Capture the cell that displays the provided text and extract its (X, Y) central coordinate. 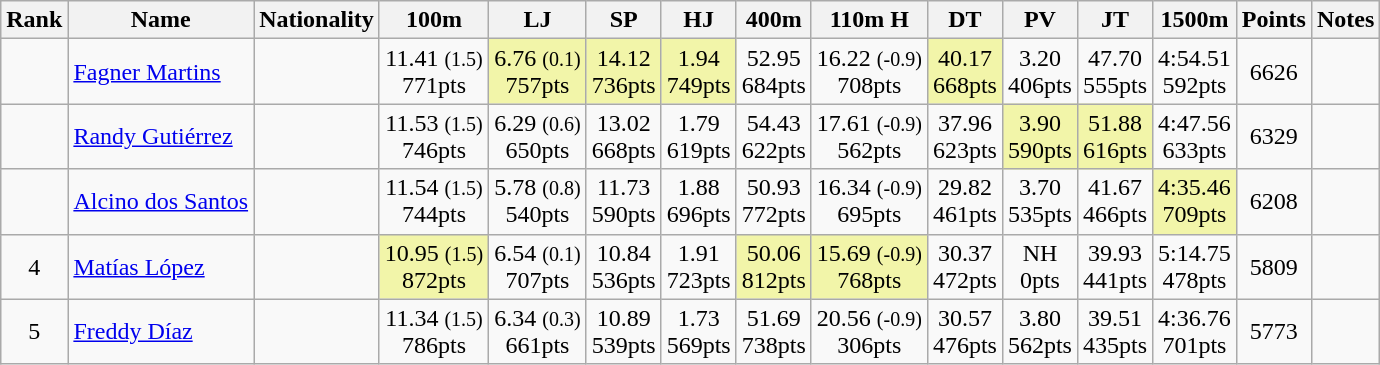
1.91 723pts (698, 266)
10.84 536pts (624, 266)
Name (161, 20)
6.34 (0.3) 661pts (538, 332)
DT (964, 20)
Freddy Díaz (161, 332)
11.41 (1.5) 771pts (434, 72)
1.79 619pts (698, 136)
6.76 (0.1) 757pts (538, 72)
11.34 (1.5) 786pts (434, 332)
13.02 668pts (624, 136)
6329 (1274, 136)
16.34 (-0.9) 695pts (869, 202)
17.61 (-0.9) 562pts (869, 136)
50.06 812pts (774, 266)
16.22 (-0.9) 708pts (869, 72)
10.89 539pts (624, 332)
Points (1274, 20)
PV (1040, 20)
15.69 (-0.9) 768pts (869, 266)
Alcino dos Santos (161, 202)
3.80 562pts (1040, 332)
110m H (869, 20)
5773 (1274, 332)
3.90 590pts (1040, 136)
14.12 736pts (624, 72)
Randy Gutiérrez (161, 136)
3.70 535pts (1040, 202)
52.95 684pts (774, 72)
LJ (538, 20)
20.56 (-0.9) 306pts (869, 332)
6626 (1274, 72)
3.20 406pts (1040, 72)
5809 (1274, 266)
39.93 441pts (1114, 266)
11.53 (1.5) 746pts (434, 136)
5.78 (0.8) 540pts (538, 202)
39.51 435pts (1114, 332)
51.88 616pts (1114, 136)
100m (434, 20)
11.54 (1.5) 744pts (434, 202)
Rank (34, 20)
40.17 668pts (964, 72)
54.43 622pts (774, 136)
50.93 772pts (774, 202)
1.88 696pts (698, 202)
4:36.76 701pts (1195, 332)
37.96 623pts (964, 136)
11.73 590pts (624, 202)
4:35.46 709pts (1195, 202)
Notes (1345, 20)
Fagner Martins (161, 72)
4 (34, 266)
41.67 466pts (1114, 202)
Matías López (161, 266)
30.37 472pts (964, 266)
51.69 738pts (774, 332)
47.70 555pts (1114, 72)
HJ (698, 20)
1.73 569pts (698, 332)
10.95 (1.5) 872pts (434, 266)
4:47.56 633pts (1195, 136)
6208 (1274, 202)
30.57 476pts (964, 332)
SP (624, 20)
5:14.75 478pts (1195, 266)
6.29 (0.6) 650pts (538, 136)
6.54 (0.1) 707pts (538, 266)
1500m (1195, 20)
1.94 749pts (698, 72)
NH 0pts (1040, 266)
400m (774, 20)
JT (1114, 20)
Nationality (317, 20)
5 (34, 332)
29.82 461pts (964, 202)
4:54.51 592pts (1195, 72)
